Pinpoint the cell where the given text exists, returning its (X, Y) midpoint coordinate. 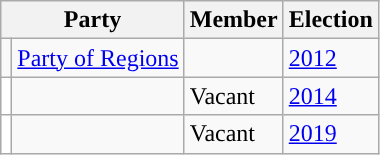
Party of Regions (98, 58)
Election (330, 20)
2014 (330, 96)
2019 (330, 134)
2012 (330, 58)
Party (92, 20)
Member (234, 20)
